Detect which cell encompasses the target text, then output its [x, y] center coordinate. 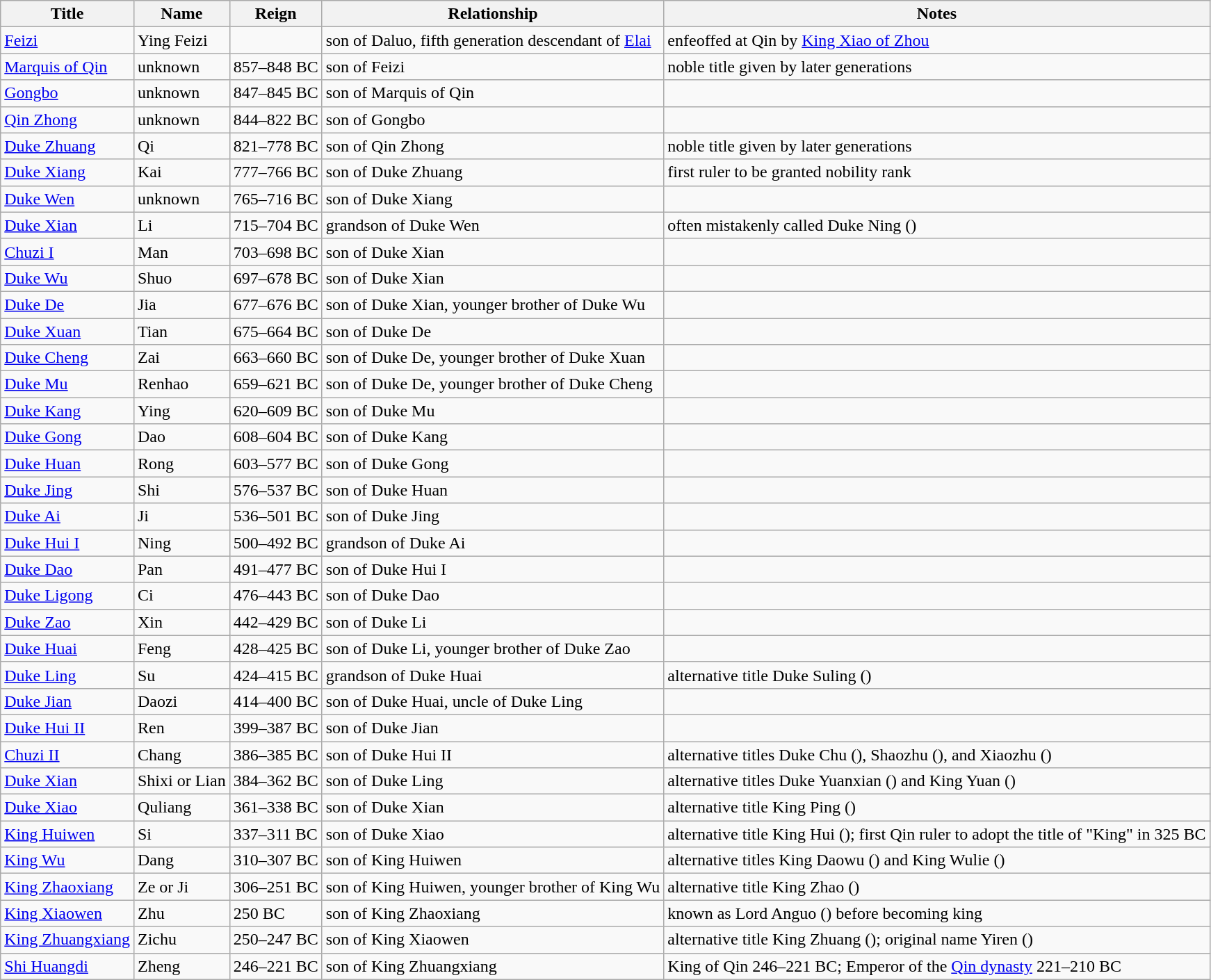
son of King Zhaoxiang [493, 913]
grandson of Duke Ai [493, 543]
536–501 BC [275, 516]
386–385 BC [275, 754]
Duke Xiao [67, 808]
Duke Wen [67, 199]
Li [181, 225]
Duke Ling [67, 675]
Zai [181, 358]
alternative title King Ping () [937, 808]
620–609 BC [275, 411]
Feng [181, 648]
son of King Huiwen [493, 860]
Rong [181, 464]
250 BC [275, 913]
Duke Ligong [67, 596]
Ji [181, 516]
Man [181, 252]
often mistakenly called Duke Ning () [937, 225]
son of Duke Jian [493, 728]
428–425 BC [275, 648]
384–362 BC [275, 781]
Notes [937, 14]
608–604 BC [275, 437]
Shuo [181, 278]
Renhao [181, 384]
Si [181, 834]
son of Duke De [493, 332]
Reign [275, 14]
Ze or Ji [181, 887]
alternative title King Hui (); first Qin ruler to adopt the title of "King" in 325 BC [937, 834]
son of Duke Xiao [493, 834]
361–338 BC [275, 808]
821–778 BC [275, 146]
alternative titles Duke Yuanxian () and King Yuan () [937, 781]
alternative titles King Daowu () and King Wulie () [937, 860]
399–387 BC [275, 728]
Duke Ai [67, 516]
son of King Huiwen, younger brother of King Wu [493, 887]
603–577 BC [275, 464]
765–716 BC [275, 199]
Duke Hui I [67, 543]
alternative titles Duke Chu (), Shaozhu (), and Xiaozhu () [937, 754]
337–311 BC [275, 834]
Duke Jing [67, 490]
son of Duke Dao [493, 596]
son of King Zhuangxiang [493, 966]
Duke De [67, 304]
442–429 BC [275, 622]
son of Duke Hui I [493, 569]
Su [181, 675]
King Zhuangxiang [67, 940]
son of Duke Li, younger brother of Duke Zao [493, 648]
Duke Zhuang [67, 146]
grandson of Duke Huai [493, 675]
Shi [181, 490]
son of Duke Huai, uncle of Duke Ling [493, 701]
son of Daluo, fifth generation descendant of Elai [493, 40]
Kai [181, 172]
Shixi or Lian [181, 781]
424–415 BC [275, 675]
306–251 BC [275, 887]
Duke Wu [67, 278]
King Huiwen [67, 834]
son of Duke Xiang [493, 199]
Duke Xuan [67, 332]
Relationship [493, 14]
Dao [181, 437]
Duke Huai [67, 648]
Duke Xiang [67, 172]
enfeoffed at Qin by King Xiao of Zhou [937, 40]
first ruler to be granted nobility rank [937, 172]
250–247 BC [275, 940]
491–477 BC [275, 569]
Chuzi II [67, 754]
son of Duke Ling [493, 781]
Zheng [181, 966]
alternative title King Zhuang (); original name Yiren () [937, 940]
Duke Hui II [67, 728]
son of Duke Kang [493, 437]
Duke Kang [67, 411]
Ying Feizi [181, 40]
659–621 BC [275, 384]
476–443 BC [275, 596]
King Xiaowen [67, 913]
known as Lord Anguo () before becoming king [937, 913]
Daozi [181, 701]
414–400 BC [275, 701]
Duke Mu [67, 384]
son of Duke Li [493, 622]
son of Duke Gong [493, 464]
son of Duke Hui II [493, 754]
son of Marquis of Qin [493, 93]
grandson of Duke Wen [493, 225]
Gongbo [67, 93]
777–766 BC [275, 172]
Chang [181, 754]
703–698 BC [275, 252]
son of Qin Zhong [493, 146]
Title [67, 14]
Ci [181, 596]
son of Duke Mu [493, 411]
son of Duke Huan [493, 490]
Shi Huangdi [67, 966]
697–678 BC [275, 278]
857–848 BC [275, 67]
663–660 BC [275, 358]
son of Duke Jing [493, 516]
Zhu [181, 913]
Duke Dao [67, 569]
son of Gongbo [493, 120]
Jia [181, 304]
Tian [181, 332]
alternative title Duke Suling () [937, 675]
847–845 BC [275, 93]
Ren [181, 728]
Chuzi I [67, 252]
Zichu [181, 940]
Xin [181, 622]
Feizi [67, 40]
King of Qin 246–221 BC; Emperor of the Qin dynasty 221–210 BC [937, 966]
675–664 BC [275, 332]
Qin Zhong [67, 120]
844–822 BC [275, 120]
Duke Cheng [67, 358]
Qi [181, 146]
310–307 BC [275, 860]
son of Feizi [493, 67]
500–492 BC [275, 543]
Duke Zao [67, 622]
King Zhaoxiang [67, 887]
246–221 BC [275, 966]
alternative title King Zhao () [937, 887]
son of Duke De, younger brother of Duke Xuan [493, 358]
Name [181, 14]
576–537 BC [275, 490]
King Wu [67, 860]
Quliang [181, 808]
son of Duke Zhuang [493, 172]
Ning [181, 543]
son of Duke De, younger brother of Duke Cheng [493, 384]
Duke Jian [67, 701]
Pan [181, 569]
677–676 BC [275, 304]
son of Duke Xian, younger brother of Duke Wu [493, 304]
715–704 BC [275, 225]
Marquis of Qin [67, 67]
Duke Gong [67, 437]
Dang [181, 860]
Ying [181, 411]
Duke Huan [67, 464]
son of King Xiaowen [493, 940]
